For the text-containing cell, return its midpoint in (X, Y) coordinate format. 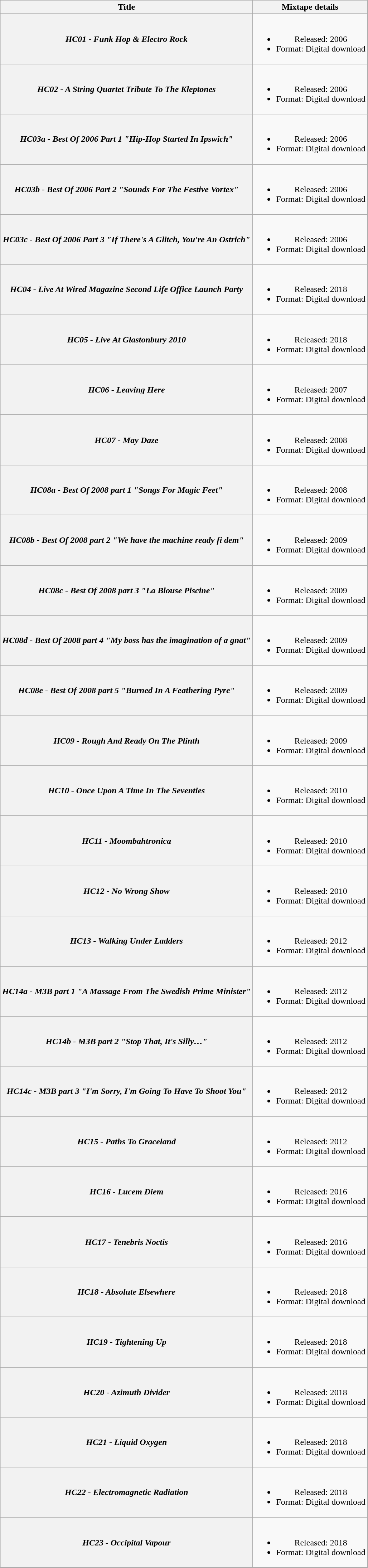
HC16 - Lucem Diem (127, 1192)
HC15 - Paths To Graceland (127, 1141)
HC21 - Liquid Oxygen (127, 1442)
HC03c - Best Of 2006 Part 3 "If There's A Glitch, You're An Ostrich" (127, 239)
HC08d - Best Of 2008 part 4 "My boss has the imagination of a gnat" (127, 641)
Released: 2007Format: Digital download (310, 390)
HC22 - Electromagnetic Radiation (127, 1492)
HC17 - Tenebris Noctis (127, 1242)
HC10 - Once Upon A Time In The Seventies (127, 791)
HC18 - Absolute Elsewhere (127, 1292)
HC06 - Leaving Here (127, 390)
Title (127, 7)
HC08e - Best Of 2008 part 5 "Burned In A Feathering Pyre" (127, 691)
HC04 - Live At Wired Magazine Second Life Office Launch Party (127, 289)
HC12 - No Wrong Show (127, 891)
Mixtape details (310, 7)
HC08c - Best Of 2008 part 3 "La Blouse Piscine" (127, 590)
HC13 - Walking Under Ladders (127, 941)
HC23 - Occipital Vapour (127, 1543)
HC01 - Funk Hop & Electro Rock (127, 39)
HC02 - A String Quartet Tribute To The Kleptones (127, 89)
HC03b - Best Of 2006 Part 2 "Sounds For The Festive Vortex" (127, 189)
HC14a - M3B part 1 "A Massage From The Swedish Prime Minister" (127, 991)
HC08b - Best Of 2008 part 2 "We have the machine ready fi dem" (127, 540)
HC14c - M3B part 3 "I'm Sorry, I'm Going To Have To Shoot You" (127, 1091)
HC07 - May Daze (127, 440)
HC19 - Tightening Up (127, 1342)
HC03a - Best Of 2006 Part 1 "Hip-Hop Started In Ipswich" (127, 139)
HC20 - Azimuth Divider (127, 1392)
HC11 - Moombahtronica (127, 841)
HC09 - Rough And Ready On The Plinth (127, 741)
HC14b - M3B part 2 "Stop That, It's Silly…" (127, 1041)
HC05 - Live At Glastonbury 2010 (127, 340)
HC08a - Best Of 2008 part 1 "Songs For Magic Feet" (127, 490)
